Provide the [X, Y] coordinate of the cell's center where the given text is located.  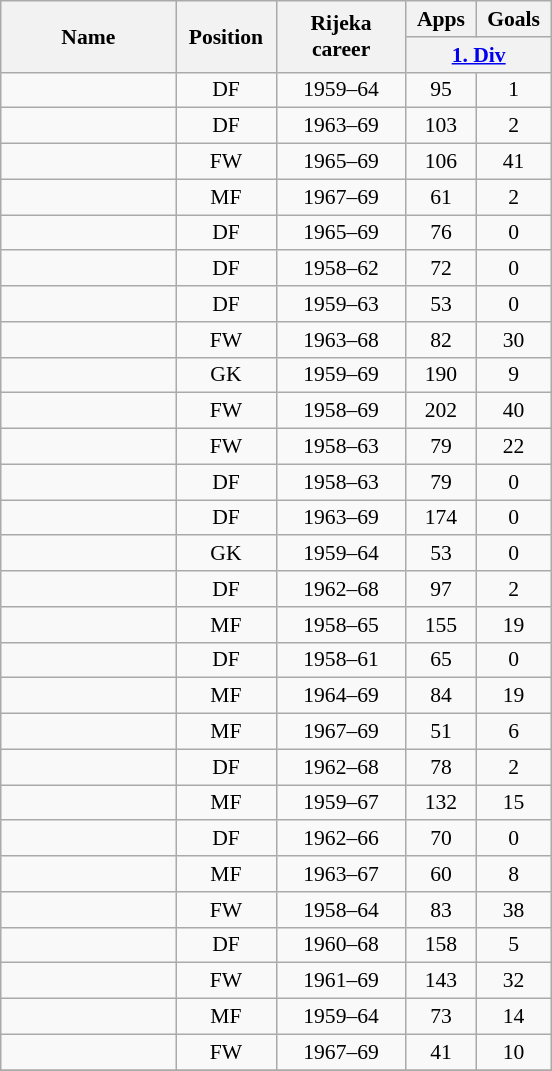
14 [514, 1017]
76 [441, 233]
1961–69 [341, 981]
1958–61 [341, 660]
32 [514, 981]
38 [514, 910]
Rijeka career [341, 36]
Position [226, 36]
73 [441, 1017]
1958–62 [341, 269]
51 [441, 732]
70 [441, 839]
106 [441, 162]
82 [441, 340]
9 [514, 375]
95 [441, 90]
72 [441, 269]
1. Div [478, 55]
202 [441, 411]
5 [514, 945]
1962–66 [341, 839]
Name [88, 36]
1963–67 [341, 874]
78 [441, 767]
1960–68 [341, 945]
1959–63 [341, 304]
174 [441, 518]
65 [441, 660]
83 [441, 910]
84 [441, 696]
155 [441, 625]
6 [514, 732]
1959–69 [341, 375]
132 [441, 803]
22 [514, 447]
143 [441, 981]
15 [514, 803]
1958–64 [341, 910]
Goals [514, 19]
97 [441, 589]
Apps [441, 19]
158 [441, 945]
1 [514, 90]
40 [514, 411]
60 [441, 874]
61 [441, 197]
8 [514, 874]
1964–69 [341, 696]
1963–68 [341, 340]
30 [514, 340]
103 [441, 126]
1959–67 [341, 803]
1958–65 [341, 625]
1958–69 [341, 411]
190 [441, 375]
10 [514, 1052]
